Determine the [X, Y] coordinate at the center of the cell enclosing the given text.  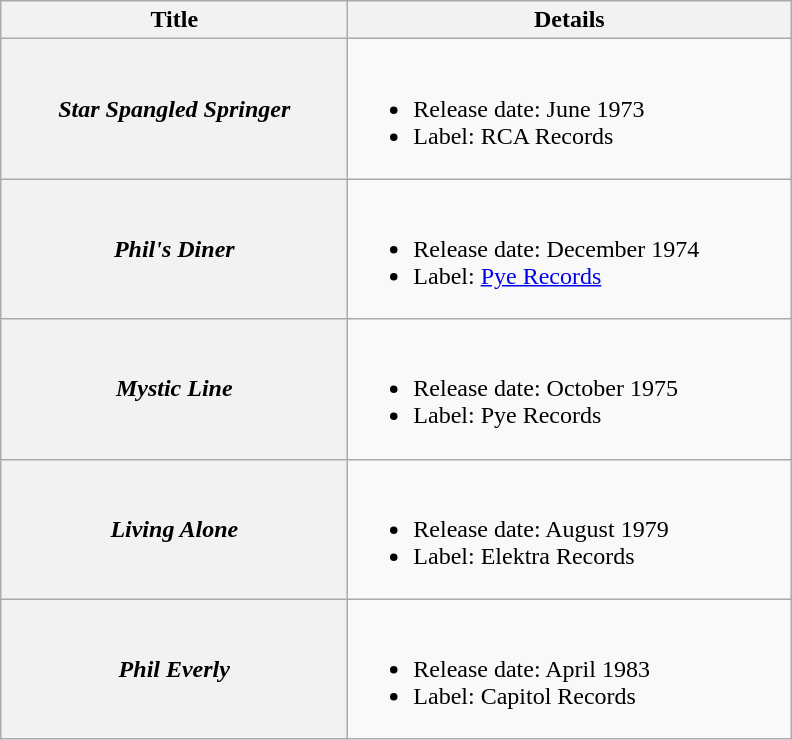
Star Spangled Springer [174, 109]
Release date: August 1979Label: Elektra Records [570, 529]
Mystic Line [174, 389]
Release date: October 1975Label: Pye Records [570, 389]
Details [570, 20]
Release date: December 1974Label: Pye Records [570, 249]
Living Alone [174, 529]
Phil Everly [174, 669]
Phil's Diner [174, 249]
Title [174, 20]
Release date: April 1983Label: Capitol Records [570, 669]
Release date: June 1973Label: RCA Records [570, 109]
